Extract the (x, y) coordinate from the center of the cell holding the provided text.  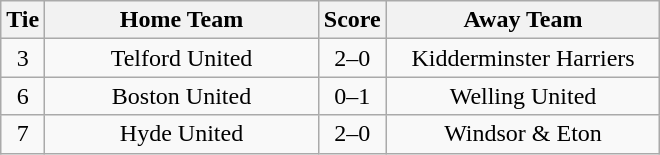
Tie (23, 20)
3 (23, 58)
Score (352, 20)
Welling United (523, 96)
0–1 (352, 96)
Hyde United (182, 134)
Windsor & Eton (523, 134)
Telford United (182, 58)
Boston United (182, 96)
6 (23, 96)
Kidderminster Harriers (523, 58)
7 (23, 134)
Away Team (523, 20)
Home Team (182, 20)
